For the text-containing cell, return its midpoint in (x, y) coordinate format. 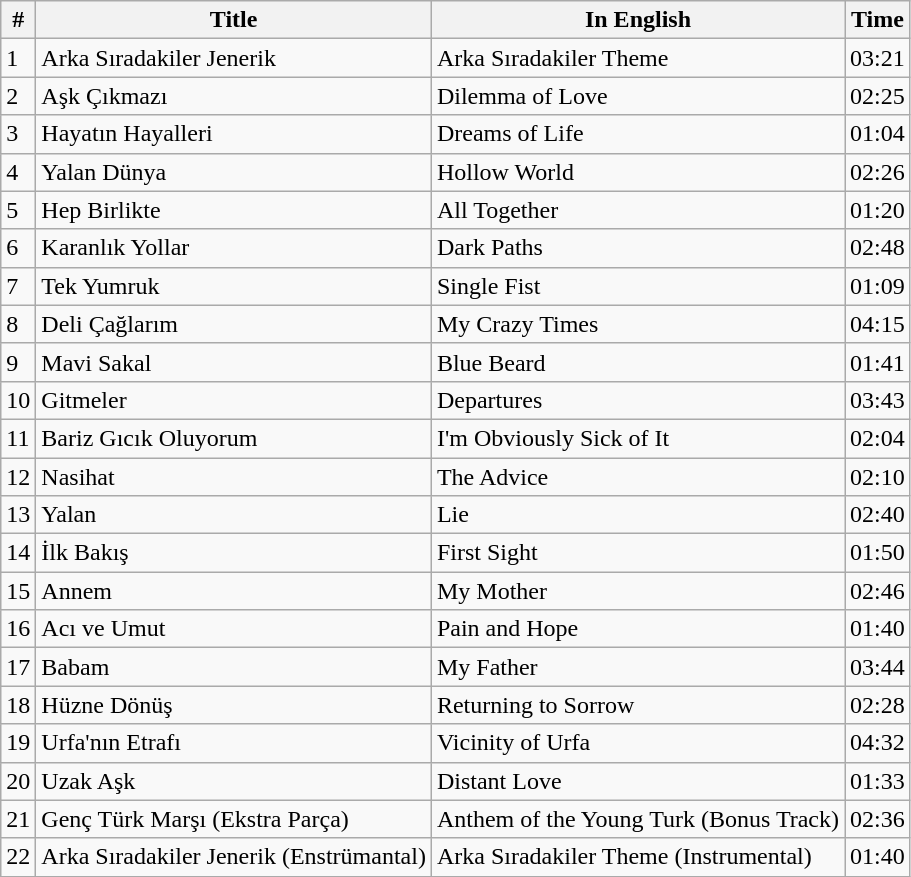
15 (18, 591)
The Advice (638, 477)
02:04 (878, 438)
11 (18, 438)
Pain and Hope (638, 629)
İlk Bakış (234, 553)
First Sight (638, 553)
5 (18, 210)
9 (18, 362)
Title (234, 20)
1 (18, 58)
All Together (638, 210)
Arka Sıradakiler Theme (Instrumental) (638, 857)
21 (18, 819)
02:10 (878, 477)
Hayatın Hayalleri (234, 134)
Dark Paths (638, 248)
Gitmeler (234, 400)
04:32 (878, 743)
My Father (638, 667)
22 (18, 857)
Dilemma of Love (638, 96)
Nasihat (234, 477)
8 (18, 324)
Arka Sıradakiler Jenerik (Enstrümantal) (234, 857)
17 (18, 667)
20 (18, 781)
Aşk Çıkmazı (234, 96)
12 (18, 477)
Hep Birlikte (234, 210)
Uzak Aşk (234, 781)
01:41 (878, 362)
Urfa'nın Etrafı (234, 743)
4 (18, 172)
Babam (234, 667)
6 (18, 248)
My Mother (638, 591)
In English (638, 20)
16 (18, 629)
Returning to Sorrow (638, 705)
Lie (638, 515)
02:25 (878, 96)
Arka Sıradakiler Theme (638, 58)
02:26 (878, 172)
03:44 (878, 667)
7 (18, 286)
My Crazy Times (638, 324)
Distant Love (638, 781)
02:36 (878, 819)
14 (18, 553)
Blue Beard (638, 362)
Vicinity of Urfa (638, 743)
Hollow World (638, 172)
Acı ve Umut (234, 629)
2 (18, 96)
03:43 (878, 400)
Time (878, 20)
3 (18, 134)
02:48 (878, 248)
Tek Yumruk (234, 286)
01:33 (878, 781)
Genç Türk Marşı (Ekstra Parça) (234, 819)
04:15 (878, 324)
Hüzne Dönüş (234, 705)
18 (18, 705)
02:40 (878, 515)
01:20 (878, 210)
Single Fist (638, 286)
I'm Obviously Sick of It (638, 438)
Yalan (234, 515)
19 (18, 743)
02:28 (878, 705)
Dreams of Life (638, 134)
Departures (638, 400)
10 (18, 400)
01:04 (878, 134)
13 (18, 515)
Deli Çağlarım (234, 324)
# (18, 20)
Anthem of the Young Turk (Bonus Track) (638, 819)
Karanlık Yollar (234, 248)
Mavi Sakal (234, 362)
Yalan Dünya (234, 172)
Bariz Gıcık Oluyorum (234, 438)
02:46 (878, 591)
01:09 (878, 286)
03:21 (878, 58)
Arka Sıradakiler Jenerik (234, 58)
01:50 (878, 553)
Annem (234, 591)
